Locate the cell with the specified text and output its [x, y] center coordinate. 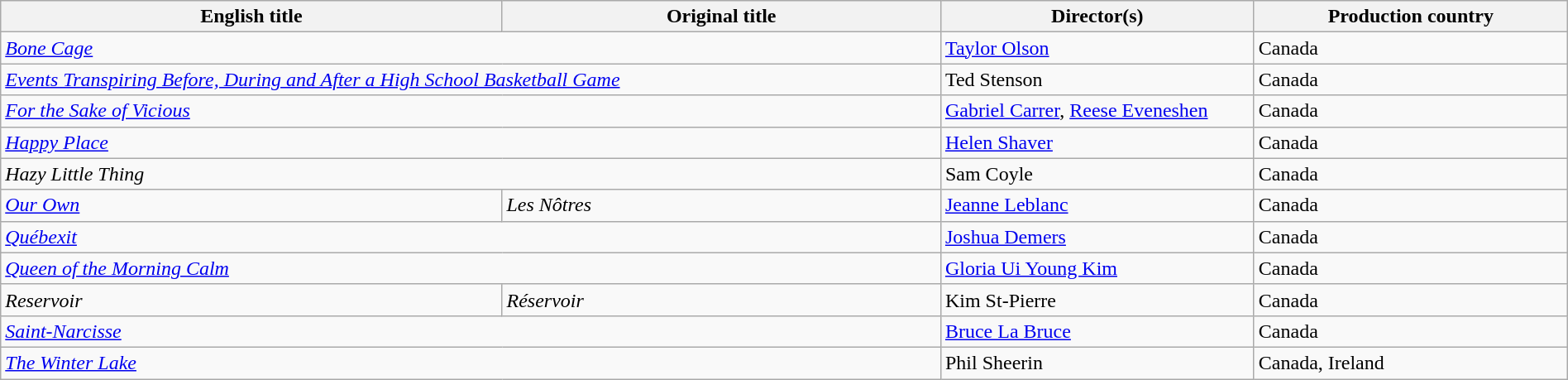
Réservoir [721, 300]
Jeanne Leblanc [1097, 205]
The Winter Lake [471, 363]
Hazy Little Thing [471, 174]
Kim St-Pierre [1097, 300]
Gloria Ui Young Kim [1097, 268]
Happy Place [471, 142]
Ted Stenson [1097, 79]
Joshua Demers [1097, 237]
Sam Coyle [1097, 174]
Director(s) [1097, 17]
Production country [1411, 17]
Bone Cage [471, 48]
Gabriel Carrer, Reese Eveneshen [1097, 111]
Saint-Narcisse [471, 331]
Events Transpiring Before, During and After a High School Basketball Game [471, 79]
Queen of the Morning Calm [471, 268]
Phil Sheerin [1097, 363]
Bruce La Bruce [1097, 331]
Les Nôtres [721, 205]
Québexit [471, 237]
Helen Shaver [1097, 142]
English title [251, 17]
Canada, Ireland [1411, 363]
Taylor Olson [1097, 48]
Our Own [251, 205]
For the Sake of Vicious [471, 111]
Original title [721, 17]
Reservoir [251, 300]
